Scan for the cell matching the given text and deliver its (x, y) coordinate at center. 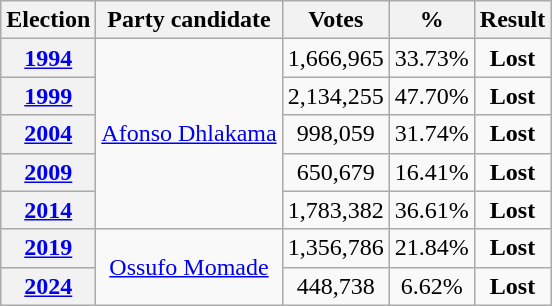
16.41% (432, 172)
2004 (48, 134)
Ossufo Momade (189, 267)
998,059 (336, 134)
36.61% (432, 210)
1,356,786 (336, 248)
1994 (48, 58)
21.84% (432, 248)
448,738 (336, 286)
1999 (48, 96)
6.62% (432, 286)
2009 (48, 172)
2014 (48, 210)
650,679 (336, 172)
1,783,382 (336, 210)
Result (512, 20)
31.74% (432, 134)
47.70% (432, 96)
Afonso Dhlakama (189, 134)
2,134,255 (336, 96)
Party candidate (189, 20)
2019 (48, 248)
2024 (48, 286)
Votes (336, 20)
1,666,965 (336, 58)
Election (48, 20)
% (432, 20)
33.73% (432, 58)
